Identify which cell holds the provided text, then report its (x, y) central coordinate. 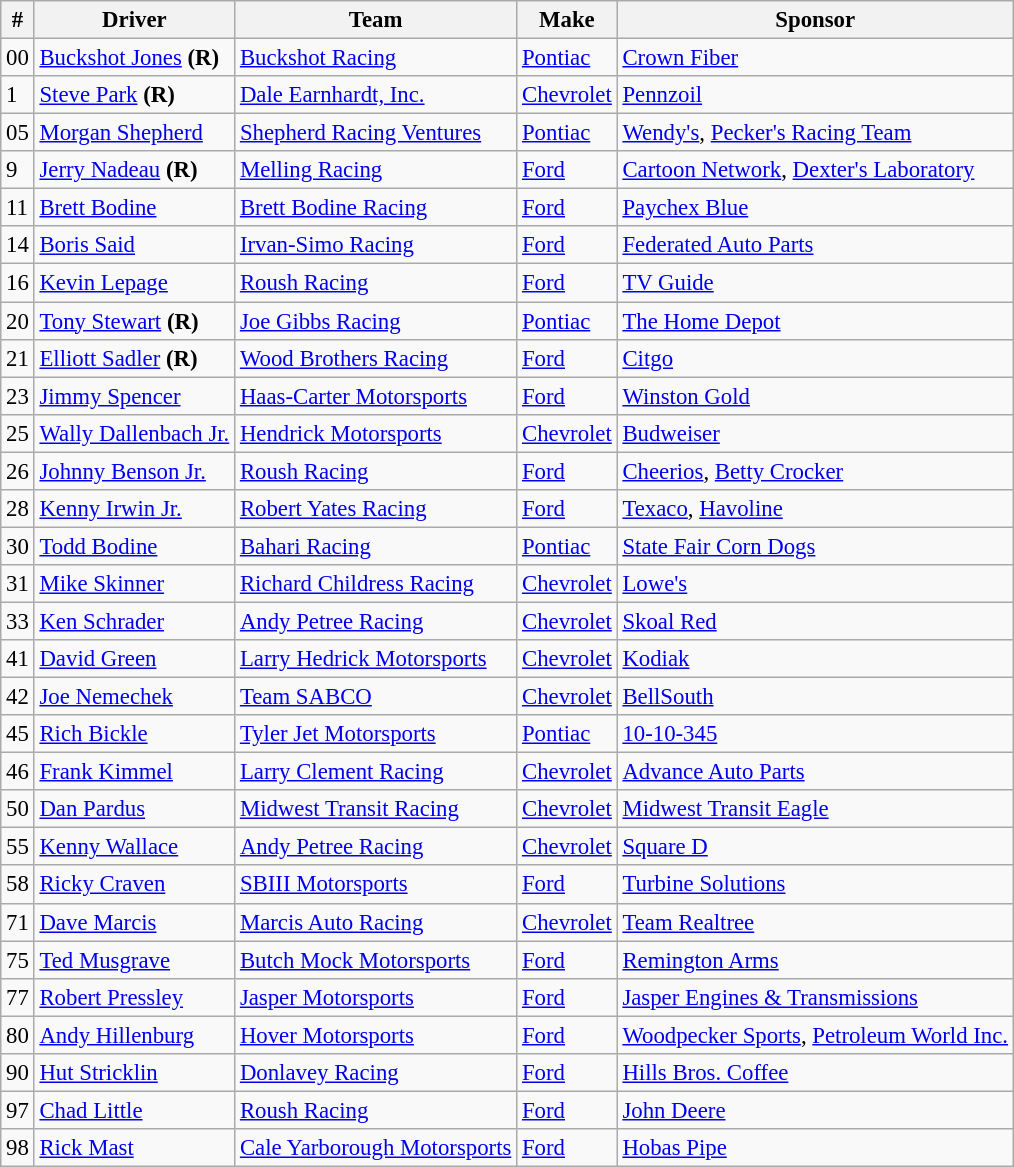
Advance Auto Parts (815, 772)
Tony Stewart (R) (134, 321)
45 (18, 734)
28 (18, 509)
42 (18, 697)
Bahari Racing (376, 546)
BellSouth (815, 697)
Brett Bodine (134, 208)
Robert Yates Racing (376, 509)
Brett Bodine Racing (376, 208)
Pennzoil (815, 95)
Square D (815, 847)
Make (567, 20)
Cale Yarborough Motorsports (376, 1148)
14 (18, 245)
Morgan Shepherd (134, 133)
John Deere (815, 1110)
Cartoon Network, Dexter's Laboratory (815, 170)
State Fair Corn Dogs (815, 546)
Kodiak (815, 659)
Frank Kimmel (134, 772)
Jasper Motorsports (376, 997)
05 (18, 133)
Ted Musgrave (134, 960)
Rich Bickle (134, 734)
Johnny Benson Jr. (134, 471)
75 (18, 960)
Elliott Sadler (R) (134, 358)
Melling Racing (376, 170)
Richard Childress Racing (376, 584)
50 (18, 809)
Federated Auto Parts (815, 245)
Midwest Transit Eagle (815, 809)
Tyler Jet Motorsports (376, 734)
26 (18, 471)
Hendrick Motorsports (376, 433)
Ricky Craven (134, 885)
Haas-Carter Motorsports (376, 396)
21 (18, 358)
Dave Marcis (134, 922)
Sponsor (815, 20)
Larry Clement Racing (376, 772)
Midwest Transit Racing (376, 809)
Turbine Solutions (815, 885)
Marcis Auto Racing (376, 922)
Wendy's, Pecker's Racing Team (815, 133)
TV Guide (815, 283)
Wood Brothers Racing (376, 358)
Andy Hillenburg (134, 1035)
20 (18, 321)
Jerry Nadeau (R) (134, 170)
Hover Motorsports (376, 1035)
Paychex Blue (815, 208)
77 (18, 997)
Dan Pardus (134, 809)
Robert Pressley (134, 997)
90 (18, 1073)
58 (18, 885)
Kenny Wallace (134, 847)
Kevin Lepage (134, 283)
Woodpecker Sports, Petroleum World Inc. (815, 1035)
Driver (134, 20)
31 (18, 584)
00 (18, 58)
30 (18, 546)
Team (376, 20)
Joe Nemechek (134, 697)
10-10-345 (815, 734)
The Home Depot (815, 321)
Ken Schrader (134, 621)
55 (18, 847)
Irvan-Simo Racing (376, 245)
41 (18, 659)
23 (18, 396)
Joe Gibbs Racing (376, 321)
Wally Dallenbach Jr. (134, 433)
# (18, 20)
Hills Bros. Coffee (815, 1073)
46 (18, 772)
Cheerios, Betty Crocker (815, 471)
Rick Mast (134, 1148)
9 (18, 170)
Crown Fiber (815, 58)
SBIII Motorsports (376, 885)
33 (18, 621)
Todd Bodine (134, 546)
1 (18, 95)
Budweiser (815, 433)
Texaco, Havoline (815, 509)
Hut Stricklin (134, 1073)
Remington Arms (815, 960)
97 (18, 1110)
71 (18, 922)
Chad Little (134, 1110)
Hobas Pipe (815, 1148)
25 (18, 433)
Donlavey Racing (376, 1073)
Team Realtree (815, 922)
Mike Skinner (134, 584)
Boris Said (134, 245)
16 (18, 283)
Winston Gold (815, 396)
Jimmy Spencer (134, 396)
Citgo (815, 358)
Kenny Irwin Jr. (134, 509)
Buckshot Racing (376, 58)
Shepherd Racing Ventures (376, 133)
98 (18, 1148)
Team SABCO (376, 697)
Jasper Engines & Transmissions (815, 997)
Skoal Red (815, 621)
Lowe's (815, 584)
Buckshot Jones (R) (134, 58)
David Green (134, 659)
Butch Mock Motorsports (376, 960)
Steve Park (R) (134, 95)
11 (18, 208)
Larry Hedrick Motorsports (376, 659)
Dale Earnhardt, Inc. (376, 95)
80 (18, 1035)
